Output the (X, Y) coordinate of the center of the cell containing the given text.  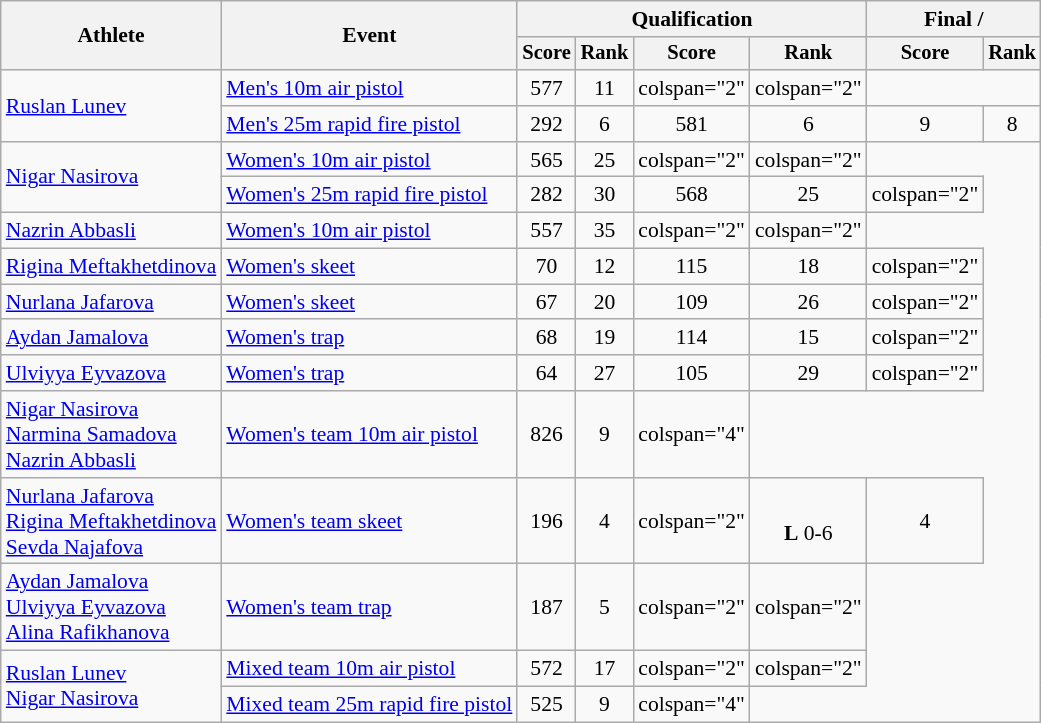
581 (692, 124)
Ulviyya Eyvazova (112, 373)
68 (546, 338)
27 (605, 373)
Qualification (692, 19)
115 (692, 267)
8 (1012, 124)
Men's 10m air pistol (369, 88)
114 (692, 338)
Nazrin Abbasli (112, 231)
826 (546, 434)
Aydan Jamalova (112, 338)
11 (605, 88)
525 (546, 705)
Athlete (112, 36)
Nurlana Jafarova (112, 302)
109 (692, 302)
17 (605, 669)
Rigina Meftakhetdinova (112, 267)
Women's 25m rapid fire pistol (369, 195)
15 (808, 338)
Women's team trap (369, 608)
Ruslan Lunev (112, 106)
292 (546, 124)
572 (546, 669)
Aydan JamalovaUlviyya EyvazovaAlina Rafikhanova (112, 608)
12 (605, 267)
Women's team 10m air pistol (369, 434)
Nigar NasirovaNarmina SamadovaNazrin Abbasli (112, 434)
Ruslan LunevNigar Nasirova (112, 686)
26 (808, 302)
18 (808, 267)
67 (546, 302)
565 (546, 160)
29 (808, 373)
577 (546, 88)
L 0-6 (808, 522)
30 (605, 195)
5 (605, 608)
568 (692, 195)
70 (546, 267)
196 (546, 522)
Mixed team 25m rapid fire pistol (369, 705)
19 (605, 338)
Event (369, 36)
64 (546, 373)
Mixed team 10m air pistol (369, 669)
Women's team skeet (369, 522)
Nigar Nasirova (112, 178)
282 (546, 195)
557 (546, 231)
105 (692, 373)
20 (605, 302)
Nurlana JafarovaRigina MeftakhetdinovaSevda Najafova (112, 522)
35 (605, 231)
Men's 25m rapid fire pistol (369, 124)
187 (546, 608)
Final / (954, 19)
